Scan for the cell matching the given text and deliver its [X, Y] coordinate at center. 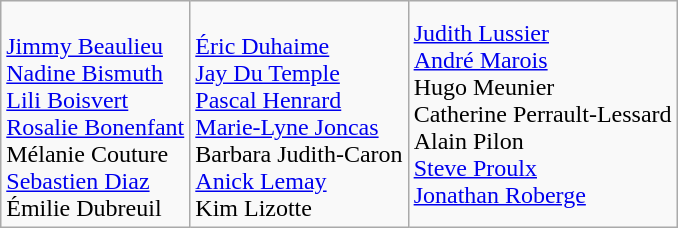
Jimmy BeaulieuNadine BismuthLili BoisvertRosalie BonenfantMélanie CoutureSebastien DiazÉmilie Dubreuil [96, 114]
Judith LussierAndré MaroisHugo MeunierCatherine Perrault-LessardAlain PilonSteve ProulxJonathan Roberge [542, 114]
Éric DuhaimeJay Du TemplePascal HenrardMarie-Lyne JoncasBarbara Judith-CaronAnick LemayKim Lizotte [299, 114]
